Find where the given text appears and provide that cell's center as [X, Y] coordinate. 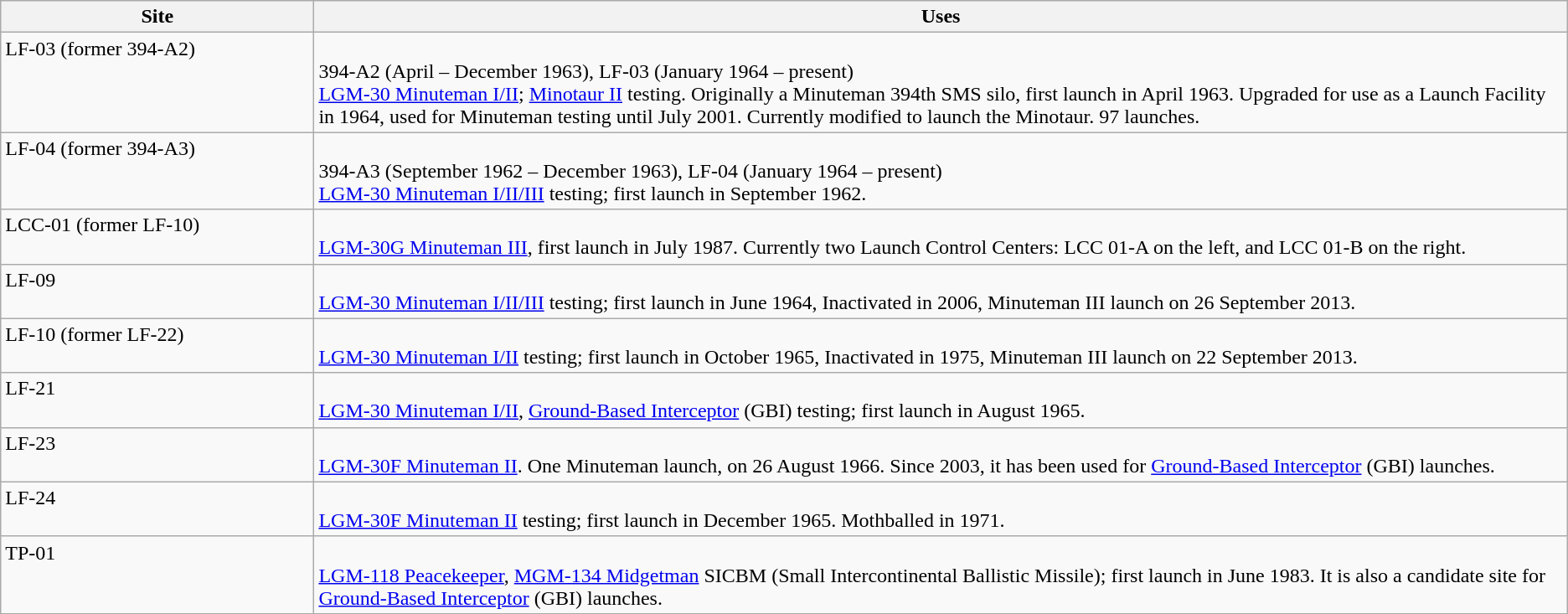
LF-10 (former LF-22) [157, 345]
LF-24 [157, 509]
LF-21 [157, 400]
LCC-01 (former LF-10) [157, 236]
LF-23 [157, 454]
Uses [941, 17]
LGM-30F Minuteman II. One Minuteman launch, on 26 August 1966. Since 2003, it has been used for Ground-Based Interceptor (GBI) launches. [941, 454]
LGM-30F Minuteman II testing; first launch in December 1965. Mothballed in 1971. [941, 509]
LF-04 (former 394-A3) [157, 171]
LGM-30 Minuteman I/II testing; first launch in October 1965, Inactivated in 1975, Minuteman III launch on 22 September 2013. [941, 345]
LF-09 [157, 292]
LF-03 (former 394-A2) [157, 82]
394-A3 (September 1962 – December 1963), LF-04 (January 1964 – present)LGM-30 Minuteman I/II/III testing; first launch in September 1962. [941, 171]
Site [157, 17]
LGM-30 Minuteman I/II/III testing; first launch in June 1964, Inactivated in 2006, Minuteman III launch on 26 September 2013. [941, 292]
TP-01 [157, 575]
LGM-30G Minuteman III, first launch in July 1987. Currently two Launch Control Centers: LCC 01-A on the left, and LCC 01-B on the right. [941, 236]
LGM-30 Minuteman I/II, Ground-Based Interceptor (GBI) testing; first launch in August 1965. [941, 400]
